Return the (x, y) coordinate for the center point of the cell that contains the specified text.  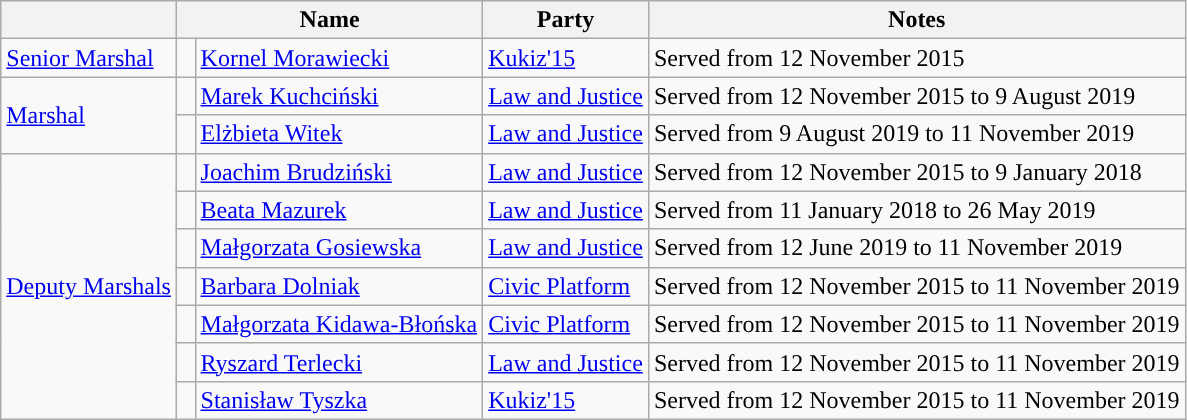
Party (566, 20)
Notes (916, 20)
Served from 11 January 2018 to 26 May 2019 (916, 210)
Elżbieta Witek (339, 134)
Barbara Dolniak (339, 286)
Served from 9 August 2019 to 11 November 2019 (916, 134)
Senior Marshal (89, 58)
Deputy Marshals (89, 286)
Served from 12 November 2015 to 9 January 2018 (916, 172)
Served from 12 June 2019 to 11 November 2019 (916, 248)
Marek Kuchciński (339, 96)
Served from 12 November 2015 to 9 August 2019 (916, 96)
Beata Mazurek (339, 210)
Marshal (89, 115)
Stanisław Tyszka (339, 400)
Ryszard Terlecki (339, 362)
Kornel Morawiecki (339, 58)
Served from 12 November 2015 (916, 58)
Małgorzata Gosiewska (339, 248)
Name (329, 20)
Joachim Brudziński (339, 172)
Małgorzata Kidawa-Błońska (339, 324)
